Extract the (x, y) coordinate from the center of the cell holding the provided text.  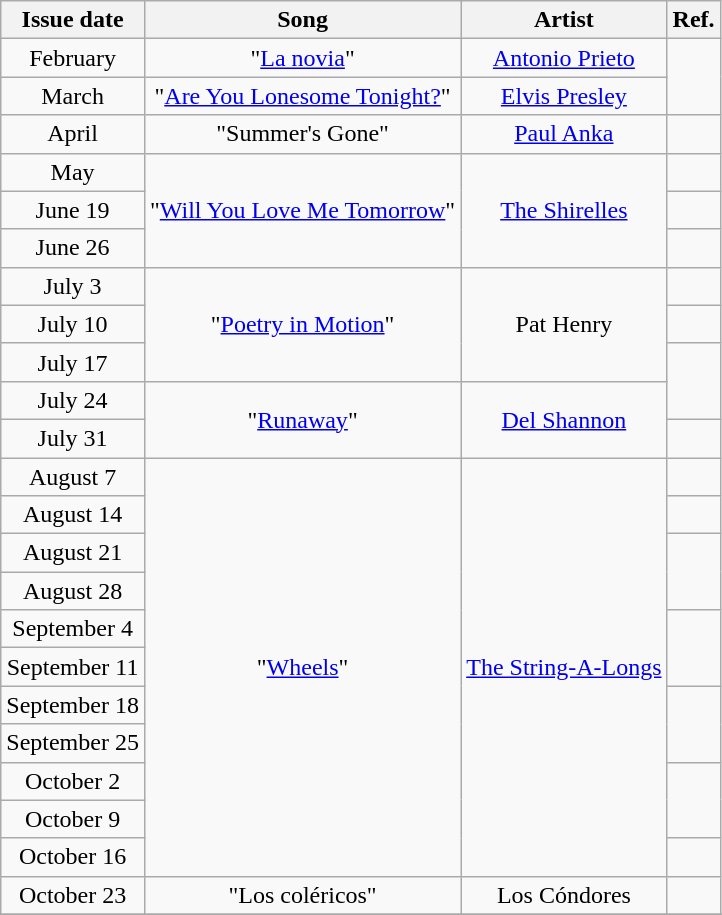
October 16 (73, 857)
"Are You Lonesome Tonight?" (302, 96)
Los Cóndores (564, 895)
"Will You Love Me Tomorrow" (302, 210)
"La novia" (302, 58)
June 26 (73, 248)
August 7 (73, 477)
"Poetry in Motion" (302, 324)
"Runaway" (302, 419)
July 10 (73, 324)
Issue date (73, 20)
Pat Henry (564, 324)
Paul Anka (564, 134)
August 21 (73, 553)
July 3 (73, 286)
August 14 (73, 515)
The Shirelles (564, 210)
March (73, 96)
Antonio Prieto (564, 58)
"Los coléricos" (302, 895)
The String-A-Longs (564, 668)
Ref. (694, 20)
October 23 (73, 895)
February (73, 58)
October 9 (73, 819)
September 18 (73, 705)
May (73, 172)
Artist (564, 20)
"Summer's Gone" (302, 134)
Song (302, 20)
September 11 (73, 667)
August 28 (73, 591)
Del Shannon (564, 419)
July 17 (73, 362)
September 25 (73, 743)
Elvis Presley (564, 96)
July 31 (73, 438)
July 24 (73, 400)
June 19 (73, 210)
"Wheels" (302, 668)
September 4 (73, 629)
April (73, 134)
October 2 (73, 781)
